Return [x, y] of the center of cell containing provided text 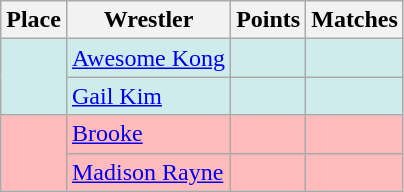
Place [34, 20]
Wrestler [148, 20]
Points [268, 20]
Matches [355, 20]
Brooke [148, 134]
Awesome Kong [148, 58]
Madison Rayne [148, 172]
Gail Kim [148, 96]
